From the cell containing the given text, extract its center point as [x, y] coordinate. 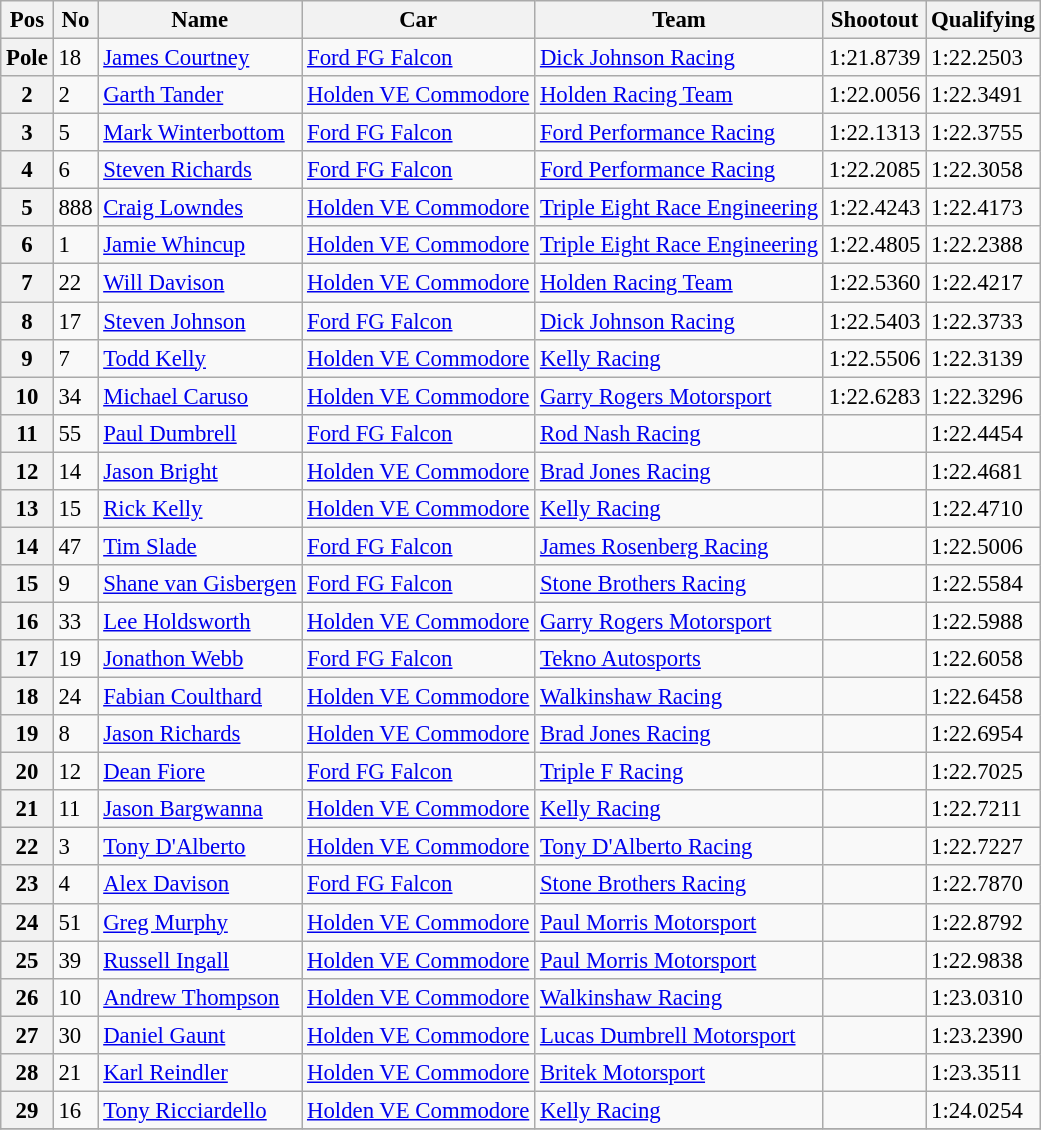
Steven Richards [200, 170]
Andrew Thompson [200, 997]
Car [418, 20]
1:22.5360 [874, 283]
1:22.5006 [983, 546]
Russell Ingall [200, 960]
Will Davison [200, 283]
1:22.4710 [983, 509]
1 [76, 245]
1:22.2388 [983, 245]
47 [76, 546]
Daniel Gaunt [200, 1035]
1:22.3058 [983, 170]
Jason Bargwanna [200, 809]
1:22.4681 [983, 471]
Mark Winterbottom [200, 133]
Tony Ricciardello [200, 1110]
1:22.4217 [983, 283]
No [76, 20]
Steven Johnson [200, 321]
1:22.4173 [983, 208]
1:22.4243 [874, 208]
1:22.1313 [874, 133]
1:22.7025 [983, 772]
1:23.3511 [983, 1073]
1:22.6283 [874, 396]
Craig Lowndes [200, 208]
Tony D'Alberto [200, 847]
James Rosenberg Racing [680, 546]
Alex Davison [200, 885]
1:23.0310 [983, 997]
Tekno Autosports [680, 659]
Garth Tander [200, 95]
27 [27, 1035]
1:22.5403 [874, 321]
Name [200, 20]
1:22.5584 [983, 584]
1:22.3491 [983, 95]
26 [27, 997]
Shootout [874, 20]
1:22.5506 [874, 358]
1:22.2503 [983, 58]
1:22.9838 [983, 960]
Jason Richards [200, 734]
1:22.2085 [874, 170]
Shane van Gisbergen [200, 584]
1:22.6458 [983, 697]
30 [76, 1035]
13 [27, 509]
Dean Fiore [200, 772]
23 [27, 885]
1:22.3733 [983, 321]
1:22.7211 [983, 809]
20 [27, 772]
55 [76, 433]
Fabian Coulthard [200, 697]
Tim Slade [200, 546]
888 [76, 208]
Rod Nash Racing [680, 433]
Michael Caruso [200, 396]
Paul Dumbrell [200, 433]
Triple F Racing [680, 772]
28 [27, 1073]
Jonathon Webb [200, 659]
Lee Holdsworth [200, 621]
Pos [27, 20]
1:22.6058 [983, 659]
James Courtney [200, 58]
Pole [27, 58]
Britek Motorsport [680, 1073]
34 [76, 396]
1:24.0254 [983, 1110]
1:23.2390 [983, 1035]
Rick Kelly [200, 509]
1:22.7227 [983, 847]
51 [76, 922]
1:22.0056 [874, 95]
Todd Kelly [200, 358]
1:22.7870 [983, 885]
1:21.8739 [874, 58]
25 [27, 960]
1:22.3755 [983, 133]
Tony D'Alberto Racing [680, 847]
1:22.3139 [983, 358]
Team [680, 20]
Karl Reindler [200, 1073]
1:22.4454 [983, 433]
1:22.3296 [983, 396]
Qualifying [983, 20]
Greg Murphy [200, 922]
Jason Bright [200, 471]
1:22.8792 [983, 922]
1:22.6954 [983, 734]
29 [27, 1110]
1:22.5988 [983, 621]
33 [76, 621]
39 [76, 960]
Jamie Whincup [200, 245]
Lucas Dumbrell Motorsport [680, 1035]
1:22.4805 [874, 245]
